Provide the [X, Y] coordinate of the cell's center where the given text is located.  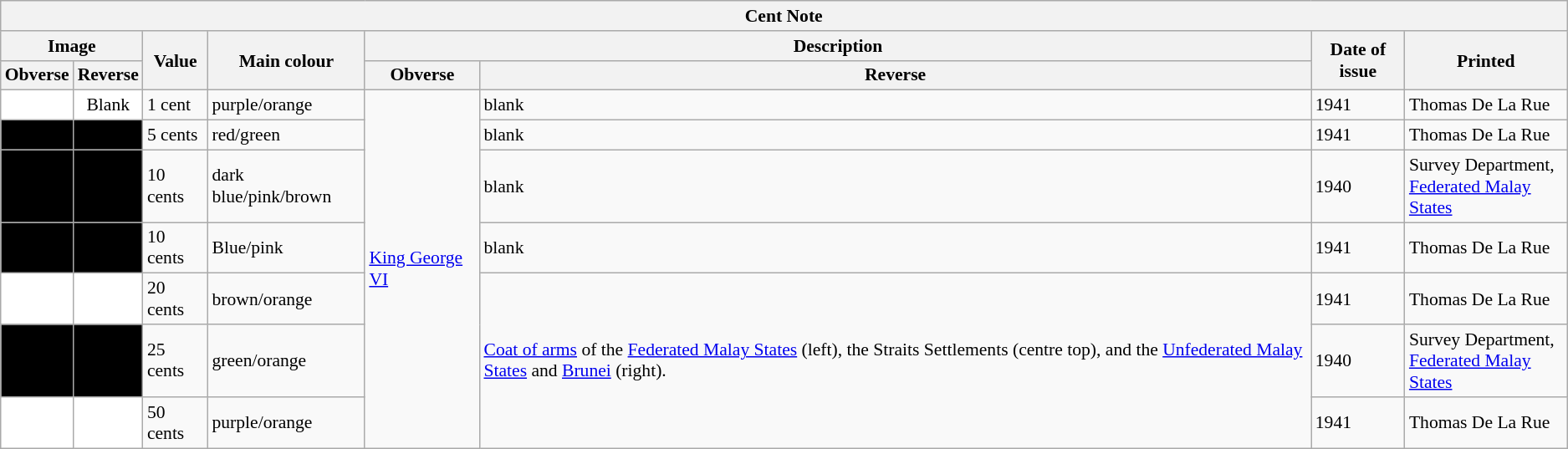
red/green [286, 135]
brown/orange [286, 299]
50 cents [176, 423]
1 cent [176, 105]
Value [176, 60]
Date of issue [1358, 60]
Cent Note [784, 16]
Blue/pink [286, 247]
5 cents [176, 135]
Description [838, 46]
Coat of arms of the Federated Malay States (left), the Straits Settlements (centre top), and the Unfederated Malay States and Brunei (right). [895, 361]
Image [72, 46]
King George VI [421, 269]
20 cents [176, 299]
25 cents [176, 361]
Blank [109, 105]
Main colour [286, 60]
Printed [1486, 60]
dark blue/pink/brown [286, 186]
green/orange [286, 361]
